Determine the [x, y] coordinate at the center of the cell enclosing the given text.  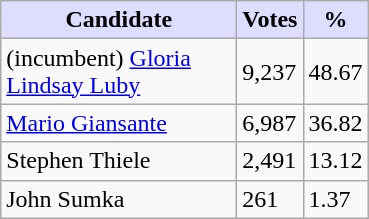
2,491 [270, 161]
9,237 [270, 72]
John Sumka [119, 199]
Stephen Thiele [119, 161]
% [336, 20]
261 [270, 199]
48.67 [336, 72]
(incumbent) Gloria Lindsay Luby [119, 72]
1.37 [336, 199]
Votes [270, 20]
Mario Giansante [119, 123]
Candidate [119, 20]
36.82 [336, 123]
13.12 [336, 161]
6,987 [270, 123]
